Pinpoint the cell where the given text exists, returning its [X, Y] midpoint coordinate. 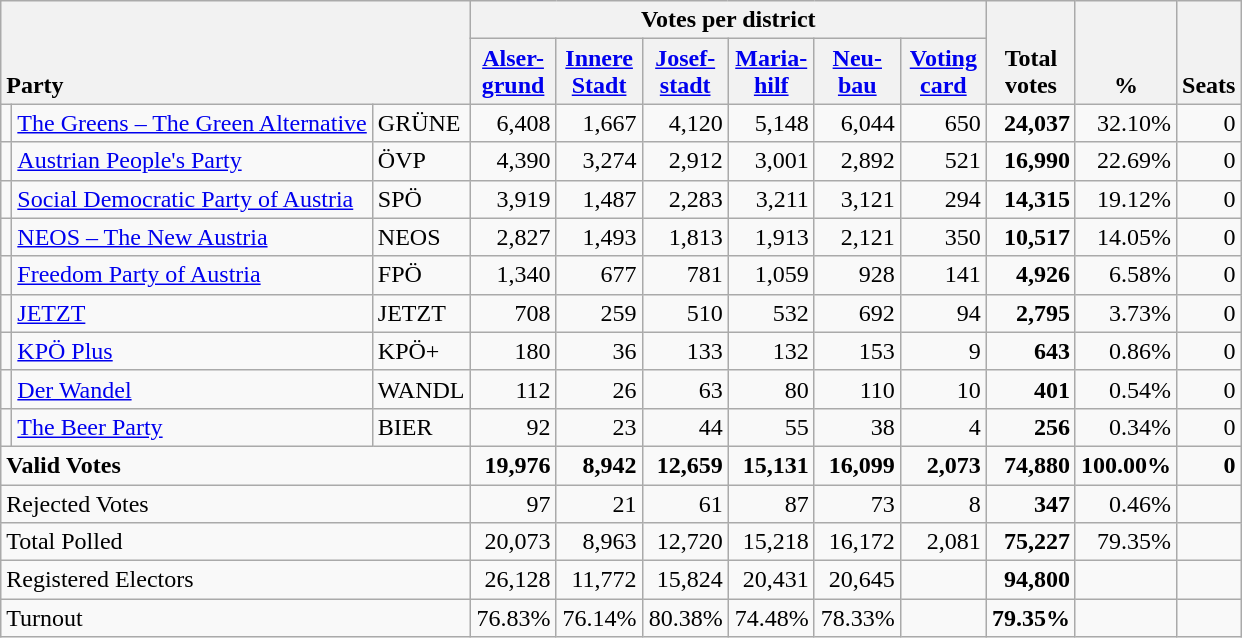
24,037 [1030, 123]
8,942 [599, 465]
26 [599, 389]
55 [771, 427]
133 [685, 351]
26,128 [513, 580]
6,044 [857, 123]
1,059 [771, 275]
Rejected Votes [236, 503]
12,659 [685, 465]
8,963 [599, 542]
ÖVP [421, 161]
Neu-bau [857, 72]
132 [771, 351]
Alser-grund [513, 72]
74.48% [771, 618]
94,800 [1030, 580]
75,227 [1030, 542]
2,283 [685, 199]
61 [685, 503]
Votes per district [728, 20]
4,926 [1030, 275]
97 [513, 503]
80 [771, 389]
677 [599, 275]
14.05% [1126, 237]
NEOS – The New Austria [192, 237]
38 [857, 427]
InnereStadt [599, 72]
21 [599, 503]
3,001 [771, 161]
1,493 [599, 237]
510 [685, 313]
650 [943, 123]
76.14% [599, 618]
521 [943, 161]
KPÖ Plus [192, 351]
Turnout [236, 618]
2,121 [857, 237]
BIER [421, 427]
112 [513, 389]
141 [943, 275]
FPÖ [421, 275]
3,121 [857, 199]
2,795 [1030, 313]
63 [685, 389]
3.73% [1126, 313]
2,081 [943, 542]
NEOS [421, 237]
Der Wandel [192, 389]
Votingcard [943, 72]
12,720 [685, 542]
20,431 [771, 580]
259 [599, 313]
Valid Votes [236, 465]
6,408 [513, 123]
Seats [1209, 52]
692 [857, 313]
10,517 [1030, 237]
% [1126, 52]
73 [857, 503]
WANDL [421, 389]
32.10% [1126, 123]
1,667 [599, 123]
KPÖ+ [421, 351]
2,073 [943, 465]
78.33% [857, 618]
928 [857, 275]
401 [1030, 389]
2,827 [513, 237]
180 [513, 351]
14,315 [1030, 199]
1,913 [771, 237]
19.12% [1126, 199]
80.38% [685, 618]
4,120 [685, 123]
20,645 [857, 580]
Josef-stadt [685, 72]
Party [236, 52]
6.58% [1126, 275]
781 [685, 275]
Total Polled [236, 542]
16,099 [857, 465]
36 [599, 351]
16,172 [857, 542]
15,218 [771, 542]
256 [1030, 427]
3,274 [599, 161]
15,131 [771, 465]
350 [943, 237]
22.69% [1126, 161]
44 [685, 427]
708 [513, 313]
Totalvotes [1030, 52]
3,211 [771, 199]
Austrian People's Party [192, 161]
110 [857, 389]
0.34% [1126, 427]
0.86% [1126, 351]
100.00% [1126, 465]
The Beer Party [192, 427]
87 [771, 503]
94 [943, 313]
16,990 [1030, 161]
1,813 [685, 237]
SPÖ [421, 199]
643 [1030, 351]
92 [513, 427]
20,073 [513, 542]
532 [771, 313]
Freedom Party of Austria [192, 275]
294 [943, 199]
3,919 [513, 199]
23 [599, 427]
2,892 [857, 161]
1,487 [599, 199]
8 [943, 503]
0.54% [1126, 389]
5,148 [771, 123]
The Greens – The Green Alternative [192, 123]
10 [943, 389]
Maria-hilf [771, 72]
11,772 [599, 580]
0.46% [1126, 503]
19,976 [513, 465]
76.83% [513, 618]
Registered Electors [236, 580]
Social Democratic Party of Austria [192, 199]
4 [943, 427]
1,340 [513, 275]
74,880 [1030, 465]
2,912 [685, 161]
GRÜNE [421, 123]
347 [1030, 503]
153 [857, 351]
4,390 [513, 161]
9 [943, 351]
15,824 [685, 580]
